Output the (x, y) coordinate of the center of the cell containing the given text.  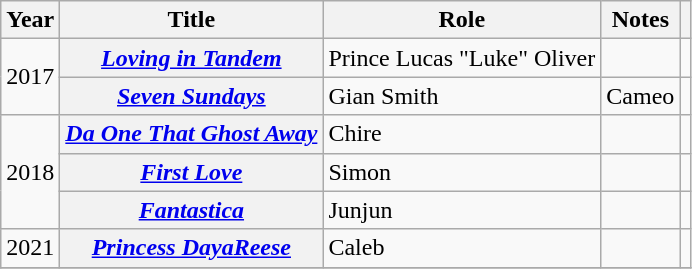
Year (30, 20)
Cameo (640, 96)
Title (192, 20)
Junjun (462, 210)
Role (462, 20)
Da One That Ghost Away (192, 134)
Simon (462, 172)
2017 (30, 77)
Princess DayaReese (192, 248)
Seven Sundays (192, 96)
First Love (192, 172)
Chire (462, 134)
2021 (30, 248)
Caleb (462, 248)
Prince Lucas "Luke" Oliver (462, 58)
Loving in Tandem (192, 58)
Gian Smith (462, 96)
Notes (640, 20)
Fantastica (192, 210)
2018 (30, 172)
